Pinpoint the cell where the given text exists, returning its [X, Y] midpoint coordinate. 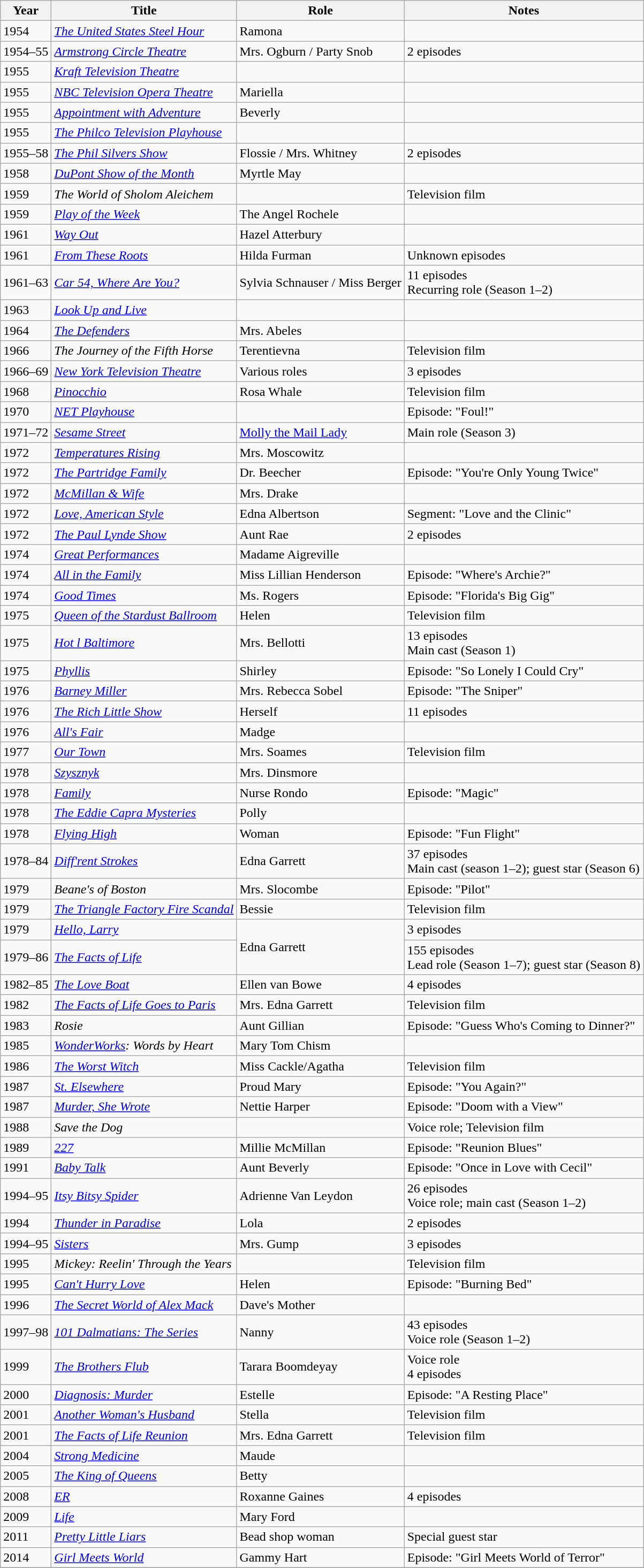
The Brothers Flub [144, 1367]
The Angel Rochele [320, 214]
Mickey: Reelin' Through the Years [144, 1264]
Episode: "Girl Meets World of Terror" [524, 1557]
WonderWorks: Words by Heart [144, 1046]
1963 [26, 310]
From These Roots [144, 255]
The World of Sholom Aleichem [144, 194]
Nurse Rondo [320, 793]
Flossie / Mrs. Whitney [320, 153]
Polly [320, 813]
Episode: "Burning Bed" [524, 1284]
Aunt Beverly [320, 1168]
2008 [26, 1496]
The Worst Witch [144, 1066]
Diff'rent Strokes [144, 861]
13 episodesMain cast (Season 1) [524, 643]
Temperatures Rising [144, 453]
Look Up and Live [144, 310]
Baby Talk [144, 1168]
Love, American Style [144, 514]
1997–98 [26, 1332]
The Defenders [144, 331]
Edna Albertson [320, 514]
Mrs. Rebecca Sobel [320, 691]
1958 [26, 173]
Bead shop woman [320, 1537]
Voice role; Television film [524, 1127]
The Eddie Capra Mysteries [144, 813]
1991 [26, 1168]
NET Playhouse [144, 412]
1961–63 [26, 282]
Unknown episodes [524, 255]
Episode: "Guess Who's Coming to Dinner?" [524, 1026]
The Philco Television Playhouse [144, 133]
Notes [524, 11]
Various roles [320, 371]
1986 [26, 1066]
1966–69 [26, 371]
Ms. Rogers [320, 595]
Way Out [144, 234]
1978–84 [26, 861]
37 episodesMain cast (season 1–2); guest star (Season 6) [524, 861]
Family [144, 793]
McMillan & Wife [144, 493]
Appointment with Adventure [144, 112]
Aunt Gillian [320, 1026]
Episode: "Florida's Big Gig" [524, 595]
The Facts of Life Goes to Paris [144, 1005]
The Rich Little Show [144, 712]
Hilda Furman [320, 255]
New York Television Theatre [144, 371]
Our Town [144, 752]
Main role (Season 3) [524, 432]
1996 [26, 1305]
1983 [26, 1026]
Kraft Television Theatre [144, 72]
2004 [26, 1456]
Episode: "Once in Love with Cecil" [524, 1168]
Sylvia Schnauser / Miss Berger [320, 282]
DuPont Show of the Month [144, 173]
Stella [320, 1415]
1989 [26, 1148]
Hazel Atterbury [320, 234]
Episode: "Foul!" [524, 412]
Myrtle May [320, 173]
Shirley [320, 671]
1954–55 [26, 51]
Save the Dog [144, 1127]
2014 [26, 1557]
Maude [320, 1456]
Episode: "So Lonely I Could Cry" [524, 671]
1985 [26, 1046]
1968 [26, 392]
Hot l Baltimore [144, 643]
Terentievna [320, 351]
The Facts of Life [144, 957]
Segment: "Love and the Clinic" [524, 514]
Betty [320, 1476]
Pinocchio [144, 392]
The Triangle Factory Fire Scandal [144, 909]
11 episodesRecurring role (Season 1–2) [524, 282]
Thunder in Paradise [144, 1223]
Diagnosis: Murder [144, 1395]
Special guest star [524, 1537]
NBC Television Opera Theatre [144, 92]
Queen of the Stardust Ballroom [144, 616]
Aunt Rae [320, 534]
Pretty Little Liars [144, 1537]
Mrs. Dinsmore [320, 772]
1966 [26, 351]
All's Fair [144, 732]
Mrs. Abeles [320, 331]
Play of the Week [144, 214]
The Paul Lynde Show [144, 534]
1982–85 [26, 985]
Herself [320, 712]
The United States Steel Hour [144, 31]
Mrs. Moscowitz [320, 453]
Another Woman's Husband [144, 1415]
1971–72 [26, 432]
Episode: "The Sniper" [524, 691]
Nettie Harper [320, 1107]
Rosie [144, 1026]
The Phil Silvers Show [144, 153]
Episode: "You Again?" [524, 1087]
Mrs. Soames [320, 752]
Episode: "Reunion Blues" [524, 1148]
Hello, Larry [144, 929]
Estelle [320, 1395]
Szysznyk [144, 772]
11 episodes [524, 712]
Millie McMillan [320, 1148]
Great Performances [144, 554]
155 episodesLead role (Season 1–7); guest star (Season 8) [524, 957]
St. Elsewhere [144, 1087]
Murder, She Wrote [144, 1107]
Year [26, 11]
Episode: "Fun Flight" [524, 833]
Woman [320, 833]
26 episodesVoice role; main cast (Season 1–2) [524, 1195]
1988 [26, 1127]
Mrs. Gump [320, 1243]
Voice role4 episodes [524, 1367]
Gammy Hart [320, 1557]
ER [144, 1496]
Miss Lillian Henderson [320, 575]
1955–58 [26, 153]
Itsy Bitsy Spider [144, 1195]
2005 [26, 1476]
Roxanne Gaines [320, 1496]
Mrs. Bellotti [320, 643]
1979–86 [26, 957]
1977 [26, 752]
Dr. Beecher [320, 473]
Miss Cackle/Agatha [320, 1066]
Car 54, Where Are You? [144, 282]
1954 [26, 31]
101 Dalmatians: The Series [144, 1332]
Episode: "Magic" [524, 793]
The King of Queens [144, 1476]
Sisters [144, 1243]
All in the Family [144, 575]
Mrs. Slocombe [320, 889]
Flying High [144, 833]
Episode: "You're Only Young Twice" [524, 473]
227 [144, 1148]
Girl Meets World [144, 1557]
Dave's Mother [320, 1305]
1982 [26, 1005]
Episode: "Where's Archie?" [524, 575]
1999 [26, 1367]
Life [144, 1517]
Lola [320, 1223]
1994 [26, 1223]
Episode: "Pilot" [524, 889]
The Partridge Family [144, 473]
Good Times [144, 595]
Tarara Boomdeyay [320, 1367]
Beverly [320, 112]
Mariella [320, 92]
Episode: "A Resting Place" [524, 1395]
Can't Hurry Love [144, 1284]
Beane's of Boston [144, 889]
Madame Aigreville [320, 554]
Bessie [320, 909]
2000 [26, 1395]
1964 [26, 331]
Mary Tom Chism [320, 1046]
The Secret World of Alex Mack [144, 1305]
Ramona [320, 31]
Adrienne Van Leydon [320, 1195]
Title [144, 11]
Strong Medicine [144, 1456]
Sesame Street [144, 432]
The Love Boat [144, 985]
The Journey of the Fifth Horse [144, 351]
2009 [26, 1517]
The Facts of Life Reunion [144, 1435]
Episode: "Doom with a View" [524, 1107]
Ellen van Bowe [320, 985]
Molly the Mail Lady [320, 432]
Rosa Whale [320, 392]
Mrs. Ogburn / Party Snob [320, 51]
Phyllis [144, 671]
Madge [320, 732]
1970 [26, 412]
Nanny [320, 1332]
Proud Mary [320, 1087]
Mary Ford [320, 1517]
2011 [26, 1537]
Mrs. Drake [320, 493]
43 episodesVoice role (Season 1–2) [524, 1332]
Barney Miller [144, 691]
Armstrong Circle Theatre [144, 51]
Role [320, 11]
